For the text-containing cell, return its midpoint in [X, Y] coordinate format. 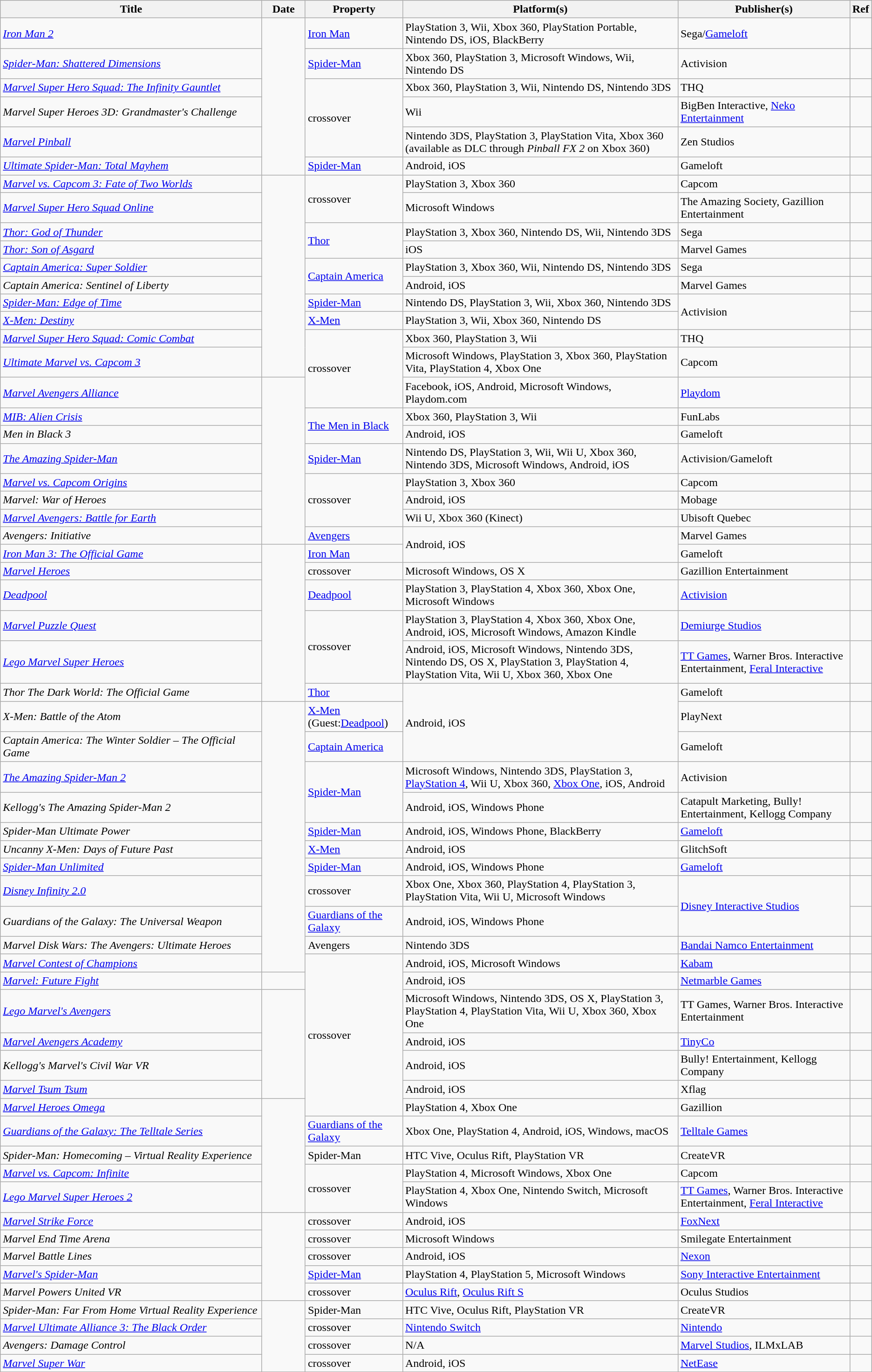
Captain America: Super Soldier [131, 267]
Spider-Man: Edge of Time [131, 303]
Nintendo DS, PlayStation 3, Wii, Wii U, Xbox 360, Nintendo 3DS, Microsoft Windows, Android, iOS [540, 459]
Ref [861, 9]
Spider-Man: Shattered Dimensions [131, 63]
Microsoft Windows, OS X [540, 571]
Marvel Disk Wars: The Avengers: Ultimate Heroes [131, 945]
Xbox One, Xbox 360, PlayStation 4, PlayStation 3, PlayStation Vita, Wii U, Microsoft Windows [540, 891]
Spider-Man Ultimate Power [131, 831]
Smilegate Entertainment [764, 1239]
PlayStation 3, Wii, Xbox 360, PlayStation Portable, Nintendo DS, iOS, BlackBerry [540, 34]
Kellogg's Marvel's Civil War VR [131, 1065]
Marvel: Future Fight [131, 981]
Nintendo 3DS, PlayStation 3, PlayStation Vita, Xbox 360 (available as DLC through Pinball FX 2 on Xbox 360) [540, 142]
Captain America: Sentinel of Liberty [131, 285]
Marvel Heroes [131, 571]
Avengers: Initiative [131, 535]
Xbox 360, PlayStation 3, Microsoft Windows, Wii, Nintendo DS [540, 63]
Nexon [764, 1256]
PlayStation 4, Xbox One [540, 1107]
Thor: Son of Asgard [131, 249]
FoxNext [764, 1221]
Property [354, 9]
Ultimate Spider-Man: Total Mayhem [131, 166]
Nintendo Switch [540, 1327]
Marvel Super Hero Squad Online [131, 208]
Mobage [764, 500]
Android, iOS, Microsoft Windows, Nintendo 3DS, Nintendo DS, OS X, PlayStation 3, PlayStation 4, PlayStation Vita, Wii U, Xbox 360, Xbox One [540, 662]
Spider-Man: Far From Home Virtual Reality Experience [131, 1310]
PlayStation 3, PlayStation 4, Xbox 360, Xbox One, Microsoft Windows [540, 595]
PlayStation 4, Microsoft Windows, Xbox One [540, 1173]
Uncanny X-Men: Days of Future Past [131, 849]
PlayStation 4, PlayStation 5, Microsoft Windows [540, 1274]
Iron Man 3: The Official Game [131, 553]
Marvel vs. Capcom 3: Fate of Two Worlds [131, 184]
Marvel Super Hero Squad: Comic Combat [131, 338]
Kellogg's The Amazing Spider-Man 2 [131, 807]
X-Men: Destiny [131, 321]
Guardians of the Galaxy: The Telltale Series [131, 1132]
Activision/Gameloft [764, 459]
Oculus Rift, Oculus Rift S [540, 1292]
The Men in Black [354, 425]
Disney Infinity 2.0 [131, 891]
Marvel Avengers Alliance [131, 392]
Ubisoft Quebec [764, 518]
Xflag [764, 1090]
Xbox One, PlayStation 4, Android, iOS, Windows, macOS [540, 1132]
Playdom [764, 392]
Microsoft Windows, Nintendo 3DS, PlayStation 3, PlayStation 4, Wii U, Xbox 360, Xbox One, iOS, Android [540, 777]
The Amazing Spider-Man 2 [131, 777]
Android, iOS, Windows Phone, BlackBerry [540, 831]
Wii [540, 112]
Catapult Marketing, Bully! Entertainment, Kellogg Company [764, 807]
TinyCo [764, 1042]
PlayStation 3, Wii, Xbox 360, Nintendo DS [540, 321]
Marvel Ultimate Alliance 3: The Black Order [131, 1327]
Date [284, 9]
Spider-Man: Homecoming – Virtual Reality Experience [131, 1155]
Marvel Super Hero Squad: The Infinity Gauntlet [131, 88]
Nintendo [764, 1327]
Title [131, 9]
Marvel Avengers Academy [131, 1042]
X-Men: Battle of the Atom [131, 717]
Marvel Puzzle Quest [131, 625]
Spider-Man Unlimited [131, 867]
Marvel Avengers: Battle for Earth [131, 518]
Marvel Battle Lines [131, 1256]
X-Men (Guest:Deadpool) [354, 717]
Iron Man 2 [131, 34]
The Amazing Spider-Man [131, 459]
Marvel vs. Capcom: Infinite [131, 1173]
Sony Interactive Entertainment [764, 1274]
Microsoft Windows, PlayStation 3, Xbox 360, PlayStation Vita, PlayStation 4, Xbox One [540, 363]
Marvel Tsum Tsum [131, 1090]
Wii U, Xbox 360 (Kinect) [540, 518]
Lego Marvel's Avengers [131, 1011]
FunLabs [764, 417]
Marvel's Spider-Man [131, 1274]
Marvel Pinball [131, 142]
Demiurge Studios [764, 625]
Guardians of the Galaxy: The Universal Weapon [131, 921]
PlayStation 3, Xbox 360, Nintendo DS, Wii, Nintendo 3DS [540, 232]
Captain America: The Winter Soldier – The Official Game [131, 747]
Zen Studios [764, 142]
TT Games, Warner Bros. Interactive Entertainment [764, 1011]
Xbox 360, PlayStation 3, Wii, Nintendo DS, Nintendo 3DS [540, 88]
Marvel Studios, ILMxLAB [764, 1345]
Microsoft Windows, Nintendo 3DS, OS X, PlayStation 3, PlayStation 4, PlayStation Vita, Wii U, Xbox 360, Xbox One [540, 1011]
Telltale Games [764, 1132]
The Amazing Society, Gazillion Entertainment [764, 208]
Marvel Heroes Omega [131, 1107]
PlayStation 4, Xbox One, Nintendo Switch, Microsoft Windows [540, 1197]
Marvel Powers United VR [131, 1292]
BigBen Interactive, Neko Entertainment [764, 112]
N/A [540, 1345]
Bully! Entertainment, Kellogg Company [764, 1065]
Marvel End Time Arena [131, 1239]
Gazillion [764, 1107]
PlayNext [764, 717]
NetEase [764, 1363]
Marvel Super Heroes 3D: Grandmaster's Challenge [131, 112]
Platform(s) [540, 9]
Marvel Super War [131, 1363]
Men in Black 3 [131, 434]
Nintendo 3DS [540, 945]
Ultimate Marvel vs. Capcom 3 [131, 363]
PlayStation 3, PlayStation 4, Xbox 360, Xbox One, Android, iOS, Microsoft Windows, Amazon Kindle [540, 625]
Oculus Studios [764, 1292]
Facebook, iOS, Android, Microsoft Windows, Playdom.com [540, 392]
Marvel Strike Force [131, 1221]
Nintendo DS, PlayStation 3, Wii, Xbox 360, Nintendo 3DS [540, 303]
iOS [540, 249]
Lego Marvel Super Heroes [131, 662]
Disney Interactive Studios [764, 906]
Publisher(s) [764, 9]
MIB: Alien Crisis [131, 417]
Sega/Gameloft [764, 34]
Android, iOS, Microsoft Windows [540, 963]
Thor: God of Thunder [131, 232]
Marvel: War of Heroes [131, 500]
PlayStation 3, Xbox 360, Wii, Nintendo DS, Nintendo 3DS [540, 267]
Avengers: Damage Control [131, 1345]
GlitchSoft [764, 849]
Bandai Namco Entertainment [764, 945]
Lego Marvel Super Heroes 2 [131, 1197]
Marvel Contest of Champions [131, 963]
Gazillion Entertainment [764, 571]
Thor The Dark World: The Official Game [131, 693]
Marvel vs. Capcom Origins [131, 482]
Kabam [764, 963]
Netmarble Games [764, 981]
